Pinpoint the cell where the given text exists, returning its (x, y) midpoint coordinate. 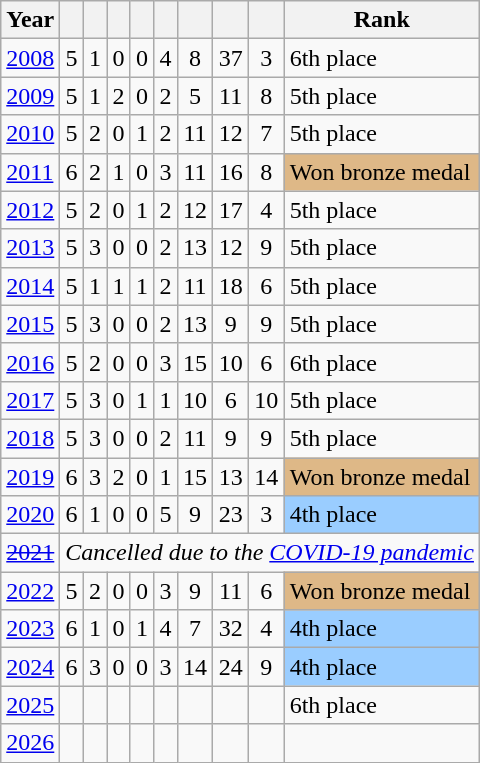
23 (231, 515)
2012 (30, 210)
2020 (30, 515)
37 (231, 58)
Rank (382, 20)
2021 (30, 553)
2011 (30, 172)
18 (231, 286)
2014 (30, 286)
2016 (30, 362)
2009 (30, 96)
24 (231, 667)
16 (231, 172)
32 (231, 629)
2013 (30, 248)
2023 (30, 629)
2019 (30, 477)
Cancelled due to the COVID-19 pandemic (270, 553)
2025 (30, 705)
2026 (30, 743)
2008 (30, 58)
2022 (30, 591)
Year (30, 20)
2018 (30, 438)
2015 (30, 324)
2024 (30, 667)
17 (231, 210)
2010 (30, 134)
2017 (30, 400)
